Return the (x, y) coordinate for the center point of the cell that contains the specified text.  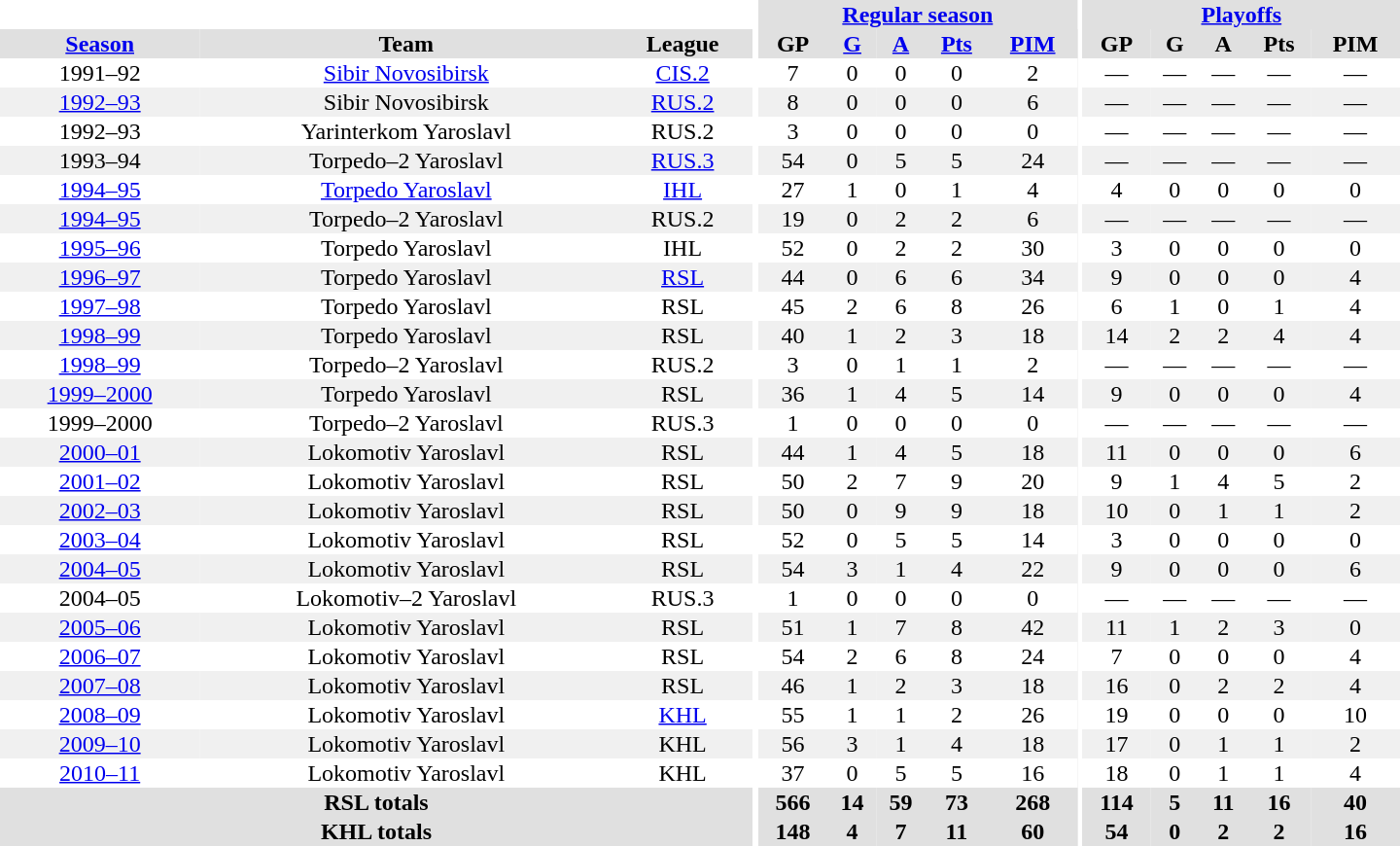
2002–03 (99, 511)
55 (792, 715)
46 (792, 686)
Team (406, 44)
30 (1032, 248)
148 (792, 831)
17 (1117, 744)
2007–08 (99, 686)
2008–09 (99, 715)
2009–10 (99, 744)
CIS.2 (682, 73)
KHL totals (376, 831)
42 (1032, 627)
27 (792, 190)
114 (1117, 802)
Regular season (918, 15)
51 (792, 627)
Lokomotiv–2 Yaroslavl (406, 598)
2001–02 (99, 481)
2005–06 (99, 627)
56 (792, 744)
1996–97 (99, 277)
Playoffs (1242, 15)
2006–07 (99, 656)
Season (99, 44)
1995–96 (99, 248)
566 (792, 802)
1991–92 (99, 73)
59 (901, 802)
2003–04 (99, 540)
2000–01 (99, 452)
34 (1032, 277)
36 (792, 394)
22 (1032, 569)
2010–11 (99, 773)
60 (1032, 831)
1997–98 (99, 306)
37 (792, 773)
268 (1032, 802)
League (682, 44)
45 (792, 306)
73 (957, 802)
1993–94 (99, 160)
RSL totals (376, 802)
20 (1032, 481)
Yarinterkom Yaroslavl (406, 131)
